Find where the given text appears and provide that cell's center as [x, y] coordinate. 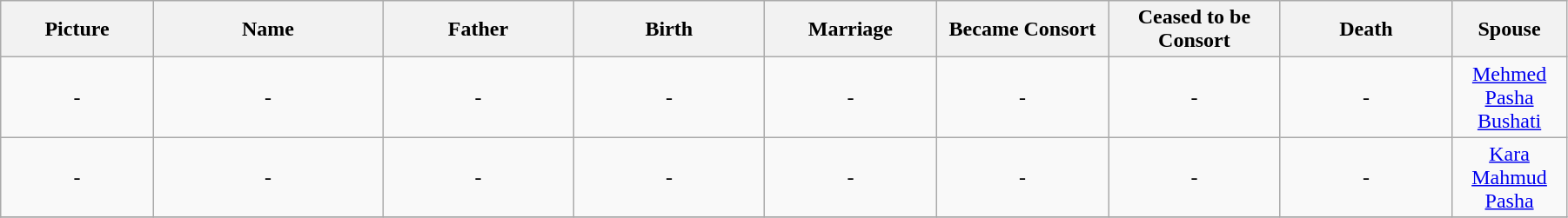
Ceased to be Consort [1195, 30]
Death [1366, 30]
Marriage [851, 30]
Name [268, 30]
Picture [77, 30]
Kara Mahmud Pasha [1510, 177]
Spouse [1510, 30]
Father [479, 30]
Became Consort [1022, 30]
Birth [668, 30]
Mehmed Pasha Bushati [1510, 97]
